Provide the (X, Y) coordinate of the cell's center where the given text is located.  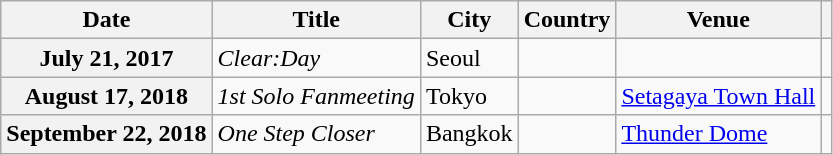
July 21, 2017 (106, 58)
Thunder Dome (718, 134)
Venue (718, 20)
Setagaya Town Hall (718, 96)
Tokyo (469, 96)
September 22, 2018 (106, 134)
Country (567, 20)
Clear:Day (316, 58)
August 17, 2018 (106, 96)
Seoul (469, 58)
City (469, 20)
Title (316, 20)
Date (106, 20)
One Step Closer (316, 134)
Bangkok (469, 134)
1st Solo Fanmeeting (316, 96)
